Determine the (X, Y) coordinate at the center of the cell enclosing the given text.  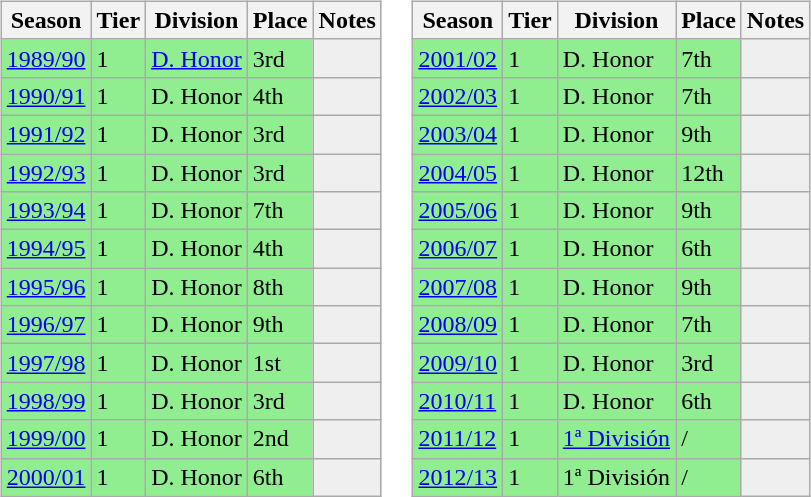
2008/09 (458, 325)
1997/98 (46, 363)
2007/08 (458, 287)
1992/93 (46, 173)
1990/91 (46, 96)
2011/12 (458, 439)
2009/10 (458, 363)
1991/92 (46, 134)
2005/06 (458, 211)
2000/01 (46, 477)
12th (709, 173)
2001/02 (458, 58)
1998/99 (46, 401)
2004/05 (458, 173)
8th (280, 287)
1st (280, 363)
2nd (280, 439)
1994/95 (46, 249)
2002/03 (458, 96)
2012/13 (458, 477)
1999/00 (46, 439)
1996/97 (46, 325)
1993/94 (46, 211)
2003/04 (458, 134)
1995/96 (46, 287)
1989/90 (46, 58)
2006/07 (458, 249)
2010/11 (458, 401)
